Locate the cell with the specified text and output its [x, y] center coordinate. 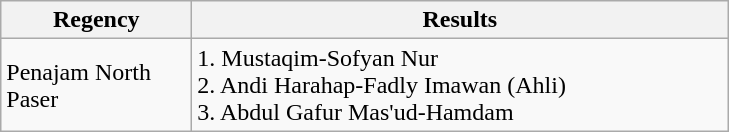
Regency [96, 20]
Penajam North Paser [96, 85]
1. Mustaqim-Sofyan Nur2. Andi Harahap-Fadly Imawan (Ahli)3. Abdul Gafur Mas'ud-Hamdam [460, 85]
Results [460, 20]
